Extract the [x, y] coordinate from the center of the cell holding the provided text.  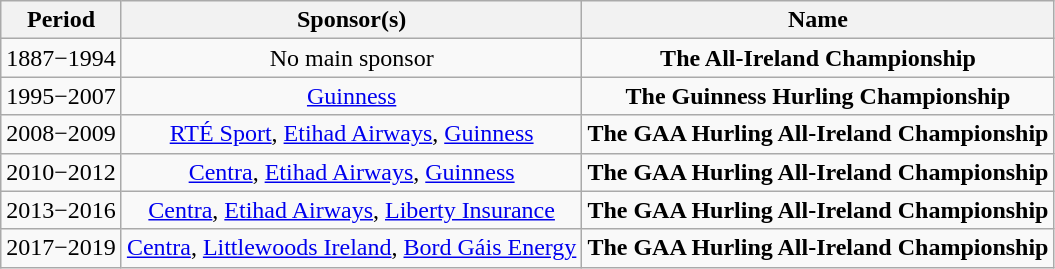
Period [62, 20]
2013−2016 [62, 210]
The All-Ireland Championship [818, 58]
1887−1994 [62, 58]
Sponsor(s) [352, 20]
Centra, Littlewoods Ireland, Bord Gáis Energy [352, 248]
The Guinness Hurling Championship [818, 96]
Name [818, 20]
2017−2019 [62, 248]
RTÉ Sport, Etihad Airways, Guinness [352, 134]
Centra, Etihad Airways, Guinness [352, 172]
Centra, Etihad Airways, Liberty Insurance [352, 210]
No main sponsor [352, 58]
1995−2007 [62, 96]
Guinness [352, 96]
2008−2009 [62, 134]
2010−2012 [62, 172]
